Search for the cell housing the specified text and yield its (x, y) center coordinate. 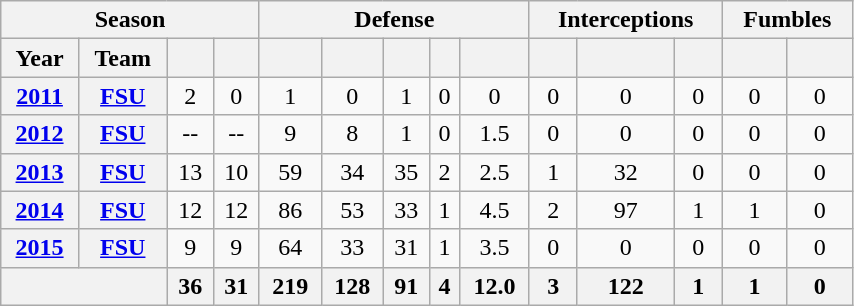
128 (352, 286)
Team (122, 58)
Interceptions (626, 20)
97 (626, 210)
Year (40, 58)
59 (290, 172)
2013 (40, 172)
3.5 (495, 248)
2015 (40, 248)
2012 (40, 134)
4 (444, 286)
10 (236, 172)
8 (352, 134)
122 (626, 286)
219 (290, 286)
13 (190, 172)
Fumbles (787, 20)
64 (290, 248)
32 (626, 172)
1.5 (495, 134)
86 (290, 210)
2011 (40, 96)
36 (190, 286)
4.5 (495, 210)
Season (130, 20)
35 (406, 172)
Defense (394, 20)
91 (406, 286)
12.0 (495, 286)
2.5 (495, 172)
53 (352, 210)
34 (352, 172)
2014 (40, 210)
3 (553, 286)
